Pinpoint the cell where the given text exists, returning its (x, y) midpoint coordinate. 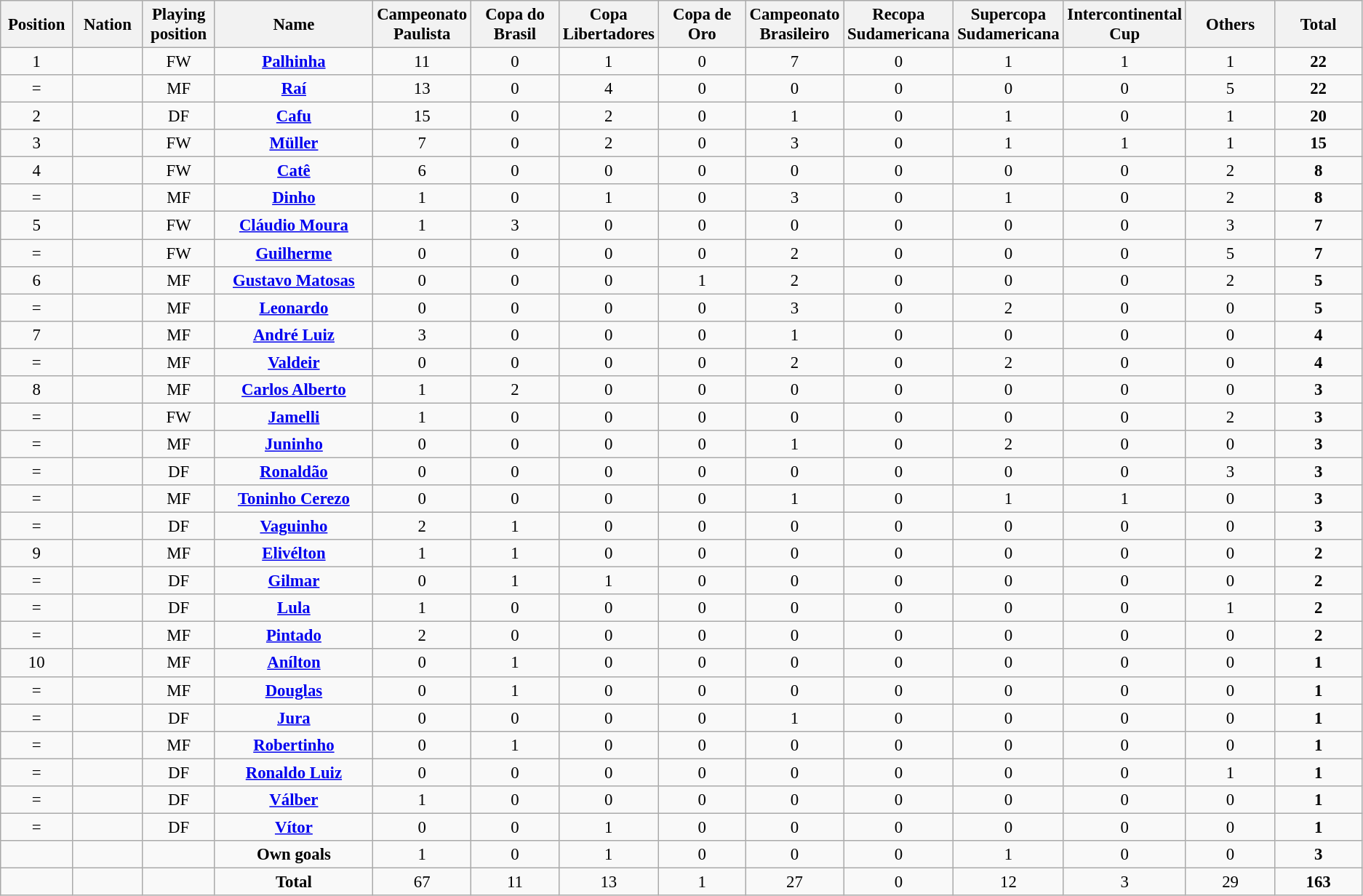
10 (36, 663)
Douglas (294, 690)
29 (1230, 881)
Jamelli (294, 417)
Müller (294, 143)
Gustavo Matosas (294, 280)
27 (794, 881)
Others (1230, 25)
Carlos Alberto (294, 390)
Copa Libertadores (608, 25)
20 (1319, 116)
Palhinha (294, 62)
Catê (294, 171)
Nation (108, 25)
12 (1008, 881)
Cláudio Moura (294, 225)
Vaguinho (294, 527)
Pintado (294, 636)
Toninho Cerezo (294, 499)
Own goals (294, 855)
Copa do Brasil (515, 25)
André Luiz (294, 335)
Ronaldão (294, 471)
Leonardo (294, 308)
Copa de Oro (702, 25)
Jura (294, 718)
9 (36, 553)
Elivélton (294, 553)
Name (294, 25)
Supercopa Sudamericana (1008, 25)
Gilmar (294, 581)
Cafu (294, 116)
Campeonato Brasileiro (794, 25)
Raí (294, 89)
Campeonato Paulista (422, 25)
Robertinho (294, 745)
Valdeir (294, 362)
67 (422, 881)
Válber (294, 800)
Ronaldo Luiz (294, 772)
163 (1319, 881)
Guilherme (294, 253)
Anílton (294, 663)
Lula (294, 608)
Dinho (294, 199)
Recopa Sudamericana (899, 25)
Position (36, 25)
Intercontinental Cup (1124, 25)
Playing position (179, 25)
Juninho (294, 444)
Vítor (294, 827)
